Determine the (x, y) coordinate at the center of the cell enclosing the given text.  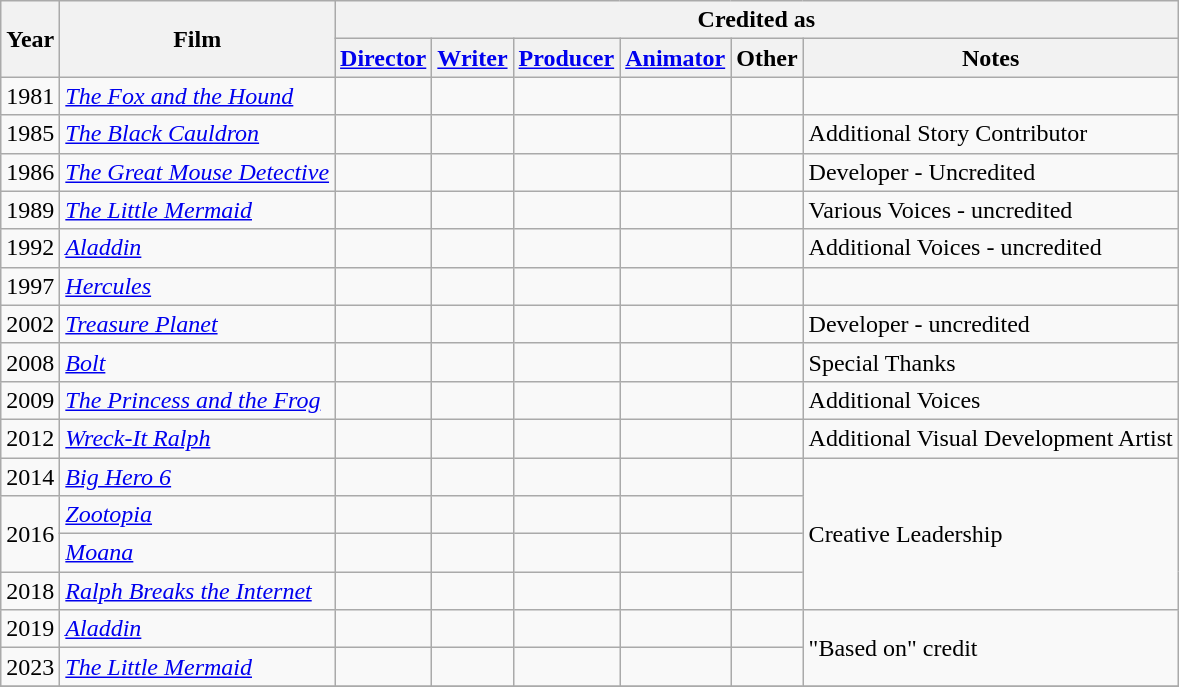
Notes (990, 58)
2019 (30, 629)
2016 (30, 534)
Special Thanks (990, 362)
1989 (30, 210)
Treasure Planet (198, 324)
2012 (30, 438)
2002 (30, 324)
Animator (676, 58)
Wreck-It Ralph (198, 438)
Writer (472, 58)
1986 (30, 172)
2014 (30, 477)
Year (30, 39)
Bolt (198, 362)
The Princess and the Frog (198, 400)
2009 (30, 400)
The Fox and the Hound (198, 96)
Additional Story Contributor (990, 134)
2023 (30, 667)
2018 (30, 591)
Zootopia (198, 515)
1992 (30, 248)
Director (384, 58)
Credited as (757, 20)
The Black Cauldron (198, 134)
1981 (30, 96)
Producer (566, 58)
Moana (198, 553)
1997 (30, 286)
Creative Leadership (990, 534)
Developer - Uncredited (990, 172)
Additional Voices (990, 400)
Other (767, 58)
2008 (30, 362)
Developer - uncredited (990, 324)
Ralph Breaks the Internet (198, 591)
Big Hero 6 (198, 477)
The Great Mouse Detective (198, 172)
Additional Voices - uncredited (990, 248)
1985 (30, 134)
Hercules (198, 286)
Various Voices - uncredited (990, 210)
Film (198, 39)
Additional Visual Development Artist (990, 438)
"Based on" credit (990, 648)
